Extract the (X, Y) coordinate from the center of the cell holding the provided text.  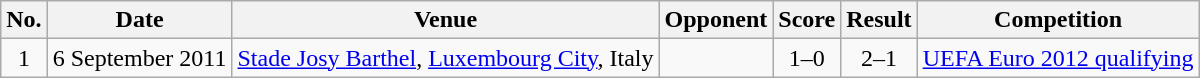
Result (879, 20)
No. (24, 20)
UEFA Euro 2012 qualifying (1058, 58)
Competition (1058, 20)
6 September 2011 (140, 58)
Stade Josy Barthel, Luxembourg City, Italy (446, 58)
Venue (446, 20)
Opponent (716, 20)
2–1 (879, 58)
1–0 (807, 58)
1 (24, 58)
Date (140, 20)
Score (807, 20)
